Extract the [x, y] coordinate from the center of the cell holding the provided text.  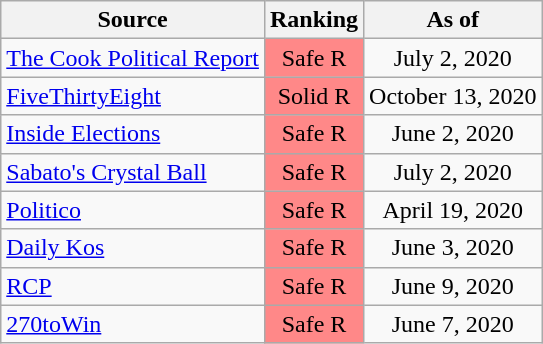
June 3, 2020 [453, 248]
Politico [133, 210]
Inside Elections [133, 134]
June 9, 2020 [453, 286]
June 7, 2020 [453, 324]
FiveThirtyEight [133, 96]
As of [453, 20]
Sabato's Crystal Ball [133, 172]
RCP [133, 286]
The Cook Political Report [133, 58]
Ranking [314, 20]
Daily Kos [133, 248]
April 19, 2020 [453, 210]
270toWin [133, 324]
Source [133, 20]
June 2, 2020 [453, 134]
Solid R [314, 96]
October 13, 2020 [453, 96]
